Return [X, Y] of the center of cell containing provided text 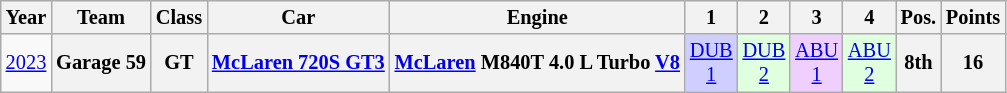
1 [712, 17]
Garage 59 [101, 63]
16 [973, 63]
2023 [26, 63]
Pos. [918, 17]
McLaren M840T 4.0 L Turbo V8 [538, 63]
Team [101, 17]
3 [816, 17]
4 [870, 17]
2 [764, 17]
Car [298, 17]
Year [26, 17]
ABU1 [816, 63]
ABU2 [870, 63]
8th [918, 63]
GT [179, 63]
Points [973, 17]
Engine [538, 17]
DUB1 [712, 63]
McLaren 720S GT3 [298, 63]
DUB2 [764, 63]
Class [179, 17]
